Determine the [X, Y] coordinate at the center of the cell enclosing the given text.  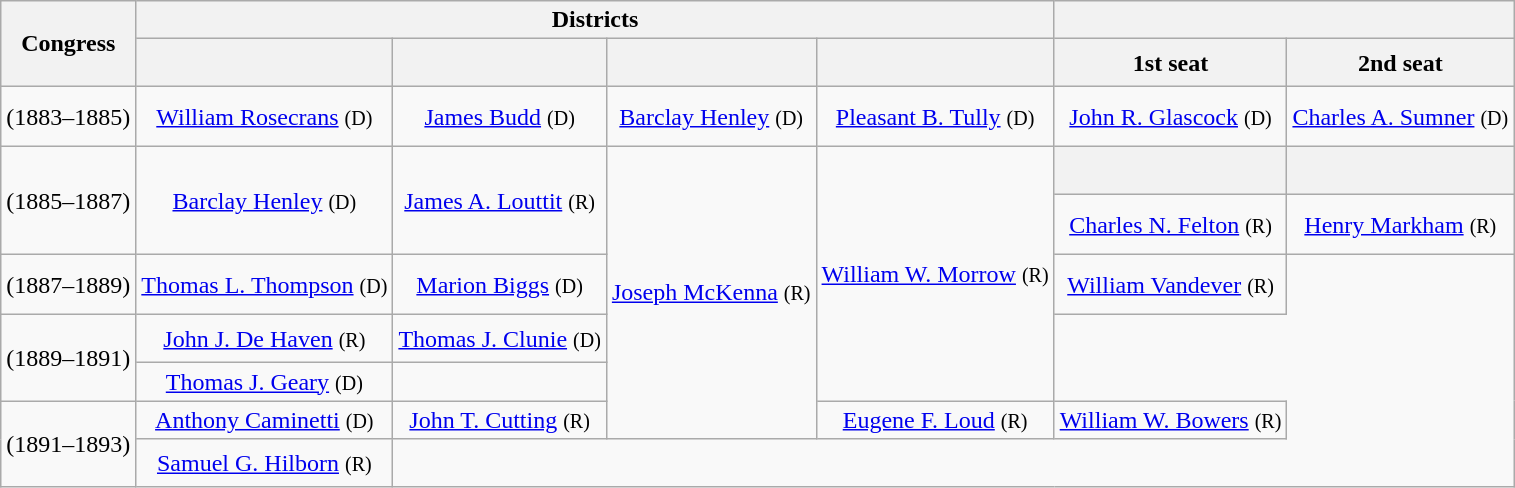
Samuel G. Hilborn (R) [264, 463]
William W. Bowers (R) [1170, 420]
(1887–1889) [68, 285]
John R. Glascock (D) [1170, 117]
Pleasant B. Tully (D) [935, 117]
Anthony Caminetti (D) [264, 420]
Congress [68, 44]
William W. Morrow (R) [935, 274]
Thomas L. Thompson (D) [264, 285]
William Vandever (R) [1170, 285]
Henry Markham (R) [1400, 225]
(1883–1885) [68, 117]
Thomas J. Clunie (D) [500, 339]
Thomas J. Geary (D) [264, 382]
Joseph McKenna (R) [711, 293]
Eugene F. Loud (R) [935, 420]
James Budd (D) [500, 117]
Marion Biggs (D) [500, 285]
Districts [595, 20]
William Rosecrans (D) [264, 117]
1st seat [1170, 63]
John J. De Haven (R) [264, 339]
Charles N. Felton (R) [1170, 225]
(1891–1893) [68, 444]
(1885–1887) [68, 201]
2nd seat [1400, 63]
(1889–1891) [68, 358]
James A. Louttit (R) [500, 201]
John T. Cutting (R) [500, 420]
Charles A. Sumner (D) [1400, 117]
